Return (x, y) of the center of cell containing provided text 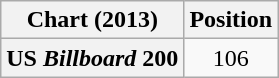
US Billboard 200 (92, 58)
Chart (2013) (92, 20)
106 (231, 58)
Position (231, 20)
